For the text-containing cell, return its midpoint in [X, Y] coordinate format. 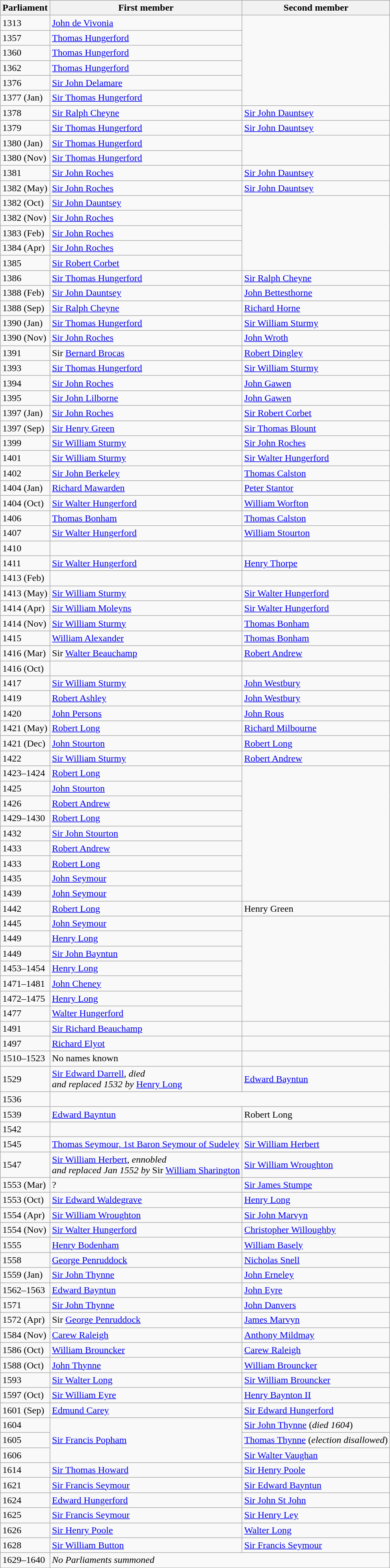
Sir Edward Hungerford [316, 1410]
Richard Horne [316, 308]
Sir Francis Popham [146, 1440]
1442 [25, 908]
1404 (Oct) [25, 503]
Second member [316, 8]
1420 [25, 713]
John Bettesthorne [316, 293]
1414 (Apr) [25, 608]
1625 [25, 1515]
1313 [25, 23]
1378 [25, 113]
1386 [25, 278]
1383 (Feb) [25, 233]
1629–1640 [25, 1560]
1380 (Nov) [25, 158]
1419 [25, 698]
1377 (Jan) [25, 98]
1382 (Oct) [25, 203]
1384 (Apr) [25, 248]
Parliament [25, 8]
Sir George Penruddock [146, 1320]
1529 [25, 1079]
1407 [25, 533]
1411 [25, 563]
1391 [25, 353]
Sir Edward Darrell, died and replaced 1532 by Henry Long [146, 1079]
Sir John Bayntun [146, 954]
John de Vivonia [146, 23]
1445 [25, 924]
1381 [25, 173]
Sir Edward Bayntun [316, 1485]
1357 [25, 38]
No names known [146, 1058]
1477 [25, 1014]
Sir William Eyre [146, 1395]
1606 [25, 1455]
1439 [25, 893]
Sir William Brouncker [316, 1380]
1510–1523 [25, 1058]
1536 [25, 1099]
1547 [25, 1164]
Sir Bernard Brocas [146, 353]
1399 [25, 443]
John Cheney [146, 984]
1421 (Dec) [25, 743]
1423–1424 [25, 773]
William Worfton [316, 503]
Sir Edward Waldegrave [146, 1200]
Henry Thorpe [316, 563]
1413 (May) [25, 593]
1614 [25, 1470]
1601 (Sep) [25, 1410]
Richard Milbourne [316, 728]
1555 [25, 1245]
Thomas Thynne (election disallowed) [316, 1440]
1382 (Nov) [25, 218]
Sir Henry Ley [316, 1515]
1393 [25, 368]
1379 [25, 128]
James Marvyn [316, 1320]
1422 [25, 758]
1397 (Sep) [25, 428]
1624 [25, 1500]
1571 [25, 1305]
Nicholas Snell [316, 1260]
1497 [25, 1043]
Sir Thomas Blount [316, 428]
1426 [25, 803]
1432 [25, 833]
1435 [25, 878]
1453–1454 [25, 969]
1586 (Oct) [25, 1350]
1539 [25, 1114]
1390 (Nov) [25, 338]
John Persons [146, 713]
1542 [25, 1129]
1413 (Feb) [25, 578]
1417 [25, 683]
George Penruddock [146, 1260]
1584 (Nov) [25, 1335]
William Stourton [316, 533]
1402 [25, 473]
Sir William Herbert, ennobled and replaced Jan 1552 by Sir William Sharington [146, 1164]
1553 (Oct) [25, 1200]
1388 (Sep) [25, 308]
1588 (Oct) [25, 1365]
Sir Walter Vaughan [316, 1455]
William Alexander [146, 638]
Sir William Moleyns [146, 608]
1597 (Oct) [25, 1395]
Robert Dingley [316, 353]
1621 [25, 1485]
1425 [25, 788]
Sir Thomas Howard [146, 1470]
John Erneley [316, 1275]
1554 (Nov) [25, 1230]
Sir Richard Beauchamp [146, 1029]
1605 [25, 1440]
Anthony Mildmay [316, 1335]
1554 (Apr) [25, 1215]
Sir John Stourton [146, 833]
John Eyre [316, 1290]
1628 [25, 1545]
Sir John Marvyn [316, 1215]
John Danvers [316, 1305]
Richard Elyot [146, 1043]
1429–1430 [25, 818]
1491 [25, 1029]
John Wroth [316, 338]
Walter Long [316, 1530]
John Rous [316, 713]
1376 [25, 83]
1626 [25, 1530]
Thomas Seymour, 1st Baron Seymour of Sudeley [146, 1144]
1472–1475 [25, 999]
1380 (Jan) [25, 143]
1404 (Jan) [25, 488]
Henry Baynton II [316, 1395]
1362 [25, 68]
1395 [25, 398]
First member [146, 8]
1545 [25, 1144]
1415 [25, 638]
Sir Henry Green [146, 428]
1406 [25, 518]
1360 [25, 53]
1421 (May) [25, 728]
1388 (Feb) [25, 293]
1572 (Apr) [25, 1320]
1401 [25, 458]
Peter Stantor [316, 488]
Henry Green [316, 908]
1382 (May) [25, 188]
No Parliaments summoned [220, 1560]
1604 [25, 1425]
Richard Mawarden [146, 488]
Sir William Button [146, 1545]
John Thynne [146, 1365]
1394 [25, 383]
Sir Walter Long [146, 1380]
Sir Walter Beauchamp [146, 653]
1593 [25, 1380]
? [146, 1185]
Sir John Lilborne [146, 398]
1558 [25, 1260]
Edmund Carey [146, 1410]
Sir James Stumpe [316, 1185]
Sir John Delamare [146, 83]
Sir John Thynne (died 1604) [316, 1425]
William Basely [316, 1245]
Sir William Herbert [316, 1144]
Robert Ashley [146, 698]
Edward Hungerford [146, 1500]
1414 (Nov) [25, 623]
1553 (Mar) [25, 1185]
Sir John Berkeley [146, 473]
Sir John St John [316, 1500]
1471–1481 [25, 984]
1559 (Jan) [25, 1275]
Henry Bodenham [146, 1245]
1390 (Jan) [25, 323]
1416 (Mar) [25, 653]
Christopher Willoughby [316, 1230]
1410 [25, 548]
1562–1563 [25, 1290]
1397 (Jan) [25, 413]
1385 [25, 263]
1416 (Oct) [25, 668]
Walter Hungerford [146, 1014]
